For the text-containing cell, return its midpoint in (x, y) coordinate format. 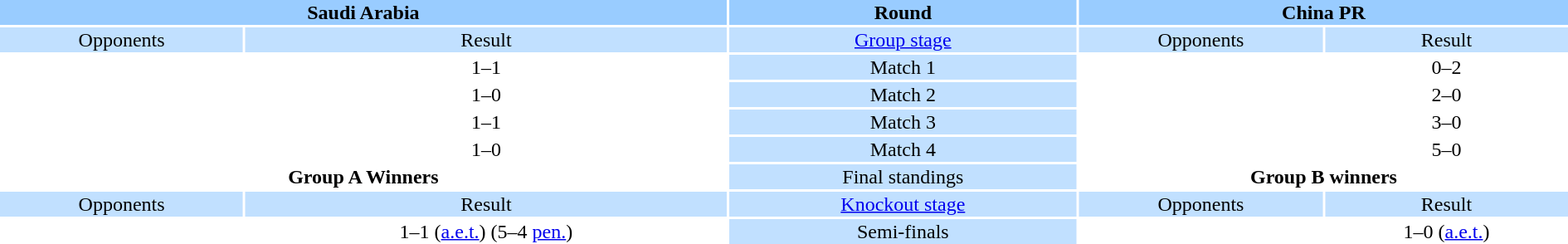
Final standings (903, 177)
Knockout stage (903, 204)
Group A Winners (363, 177)
1–0 (a.e.t.) (1447, 232)
Match 4 (903, 149)
Group B winners (1324, 177)
2–0 (1447, 95)
1–1 (a.e.t.) (5–4 pen.) (486, 232)
Group stage (903, 40)
Saudi Arabia (363, 12)
Match 1 (903, 67)
Round (903, 12)
China PR (1324, 12)
Match 3 (903, 122)
Match 2 (903, 95)
Semi-finals (903, 232)
3–0 (1447, 122)
0–2 (1447, 67)
5–0 (1447, 149)
